From the cell containing the given text, extract its center point as (x, y) coordinate. 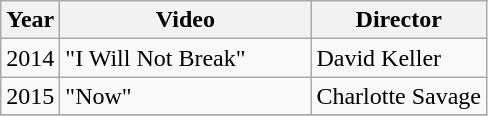
Director (399, 20)
Charlotte Savage (399, 96)
"I Will Not Break" (186, 58)
"Now" (186, 96)
Video (186, 20)
David Keller (399, 58)
2014 (30, 58)
2015 (30, 96)
Year (30, 20)
